Output the [x, y] coordinate of the center of the cell containing the given text.  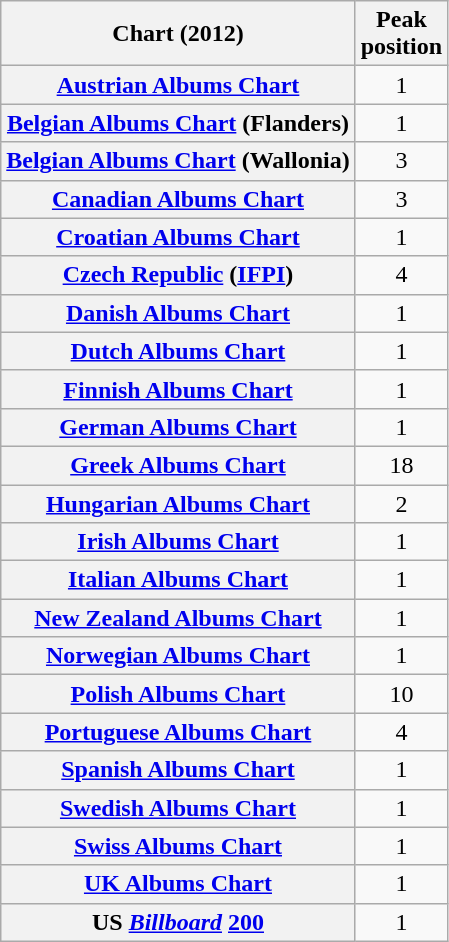
Hungarian Albums Chart [178, 503]
Italian Albums Chart [178, 580]
Austrian Albums Chart [178, 85]
Peakposition [401, 34]
Dutch Albums Chart [178, 351]
Belgian Albums Chart (Flanders) [178, 123]
Polish Albums Chart [178, 694]
Portuguese Albums Chart [178, 732]
Irish Albums Chart [178, 542]
Swedish Albums Chart [178, 808]
Greek Albums Chart [178, 465]
2 [401, 503]
Czech Republic (IFPI) [178, 275]
Croatian Albums Chart [178, 237]
Danish Albums Chart [178, 313]
Chart (2012) [178, 34]
Swiss Albums Chart [178, 846]
Finnish Albums Chart [178, 389]
Norwegian Albums Chart [178, 656]
Belgian Albums Chart (Wallonia) [178, 161]
New Zealand Albums Chart [178, 618]
US Billboard 200 [178, 922]
Canadian Albums Chart [178, 199]
10 [401, 694]
UK Albums Chart [178, 884]
German Albums Chart [178, 427]
Spanish Albums Chart [178, 770]
18 [401, 465]
